Extract the (x, y) coordinate from the center of the cell holding the provided text.  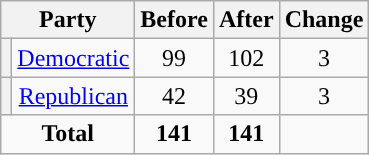
Before (174, 20)
39 (246, 96)
99 (174, 58)
102 (246, 58)
After (246, 20)
Party (68, 20)
Change (324, 20)
Democratic (74, 58)
Total (68, 134)
42 (174, 96)
Republican (74, 96)
